Detect which cell encompasses the target text, then output its (X, Y) center coordinate. 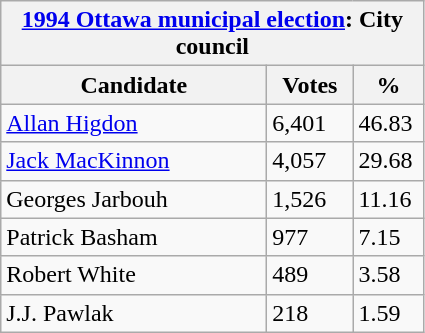
Patrick Basham (134, 237)
J.J. Pawlak (134, 313)
1.59 (388, 313)
6,401 (310, 123)
Allan Higdon (134, 123)
Votes (310, 85)
3.58 (388, 275)
Jack MacKinnon (134, 161)
Robert White (134, 275)
4,057 (310, 161)
7.15 (388, 237)
218 (310, 313)
11.16 (388, 199)
% (388, 85)
1994 Ottawa municipal election: City council (212, 34)
489 (310, 275)
977 (310, 237)
29.68 (388, 161)
46.83 (388, 123)
1,526 (310, 199)
Georges Jarbouh (134, 199)
Candidate (134, 85)
